For the text-containing cell, return its midpoint in [X, Y] coordinate format. 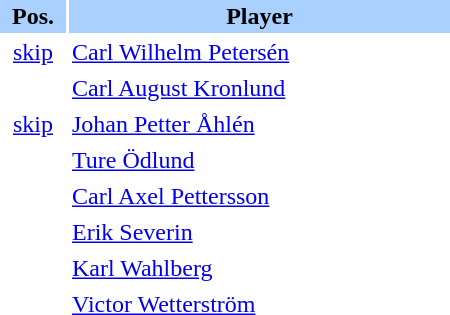
Pos. [33, 16]
Carl August Kronlund [260, 88]
Johan Petter Åhlén [260, 124]
Karl Wahlberg [260, 268]
Ture Ödlund [260, 160]
Carl Wilhelm Petersén [260, 52]
Carl Axel Pettersson [260, 196]
Erik Severin [260, 232]
Player [260, 16]
